Search for the cell housing the specified text and yield its [X, Y] center coordinate. 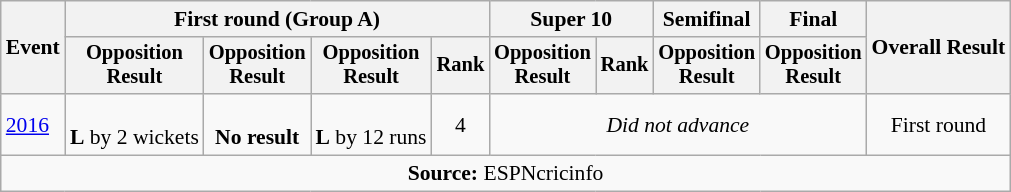
Overall Result [939, 48]
Final [814, 19]
L by 2 wickets [134, 124]
First round (Group A) [277, 19]
L by 12 runs [370, 124]
Event [33, 48]
Source: ESPNcricinfo [506, 174]
First round [939, 124]
2016 [33, 124]
Semifinal [706, 19]
4 [461, 124]
No result [258, 124]
Did not advance [678, 124]
Super 10 [571, 19]
